Find where the given text appears and provide that cell's center as (X, Y) coordinate. 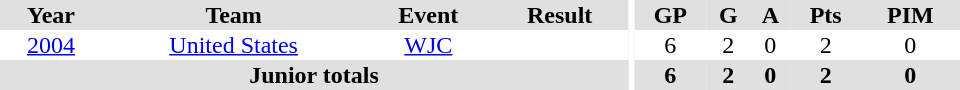
Pts (826, 15)
Junior totals (314, 75)
A (770, 15)
2004 (51, 45)
WJC (428, 45)
Team (234, 15)
Result (560, 15)
Event (428, 15)
Year (51, 15)
PIM (910, 15)
G (728, 15)
United States (234, 45)
GP (670, 15)
